Locate the cell with the specified text and output its [X, Y] center coordinate. 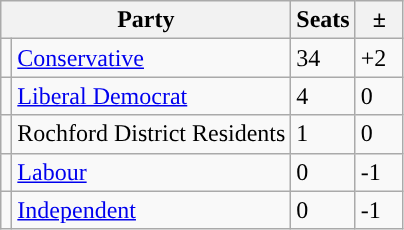
Independent [152, 210]
Seats [323, 20]
+2 [379, 58]
Liberal Democrat [152, 96]
4 [323, 96]
Party [146, 20]
1 [323, 134]
Labour [152, 172]
Conservative [152, 58]
34 [323, 58]
± [379, 20]
Rochford District Residents [152, 134]
